For the text-containing cell, return its midpoint in [x, y] coordinate format. 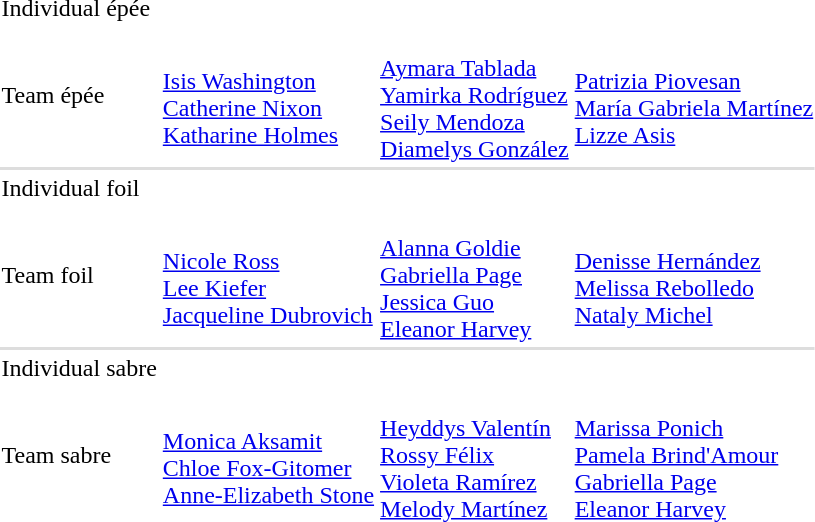
Individual sabre [79, 368]
Patrizia PiovesanMaría Gabriela MartínezLizze Asis [694, 95]
Team épée [79, 95]
Individual foil [79, 188]
Team foil [79, 275]
Denisse HernándezMelissa RebolledoNataly Michel [694, 275]
Aymara TabladaYamirka RodríguezSeily MendozaDiamelys González [475, 95]
Isis WashingtonCatherine NixonKatharine Holmes [268, 95]
Alanna GoldieGabriella PageJessica GuoEleanor Harvey [475, 275]
Nicole RossLee KieferJacqueline Dubrovich [268, 275]
